Search for the cell housing the specified text and yield its (x, y) center coordinate. 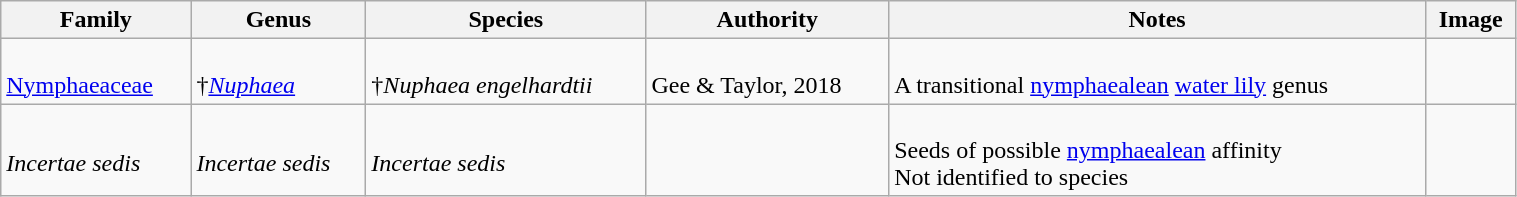
†Nuphaea (278, 72)
Nymphaeaceae (96, 72)
A transitional nymphaealean water lily genus (1158, 72)
Seeds of possible nymphaealean affinityNot identified to species (1158, 150)
Image (1470, 20)
Gee & Taylor, 2018 (768, 72)
†Nuphaea engelhardtii (506, 72)
Family (96, 20)
Authority (768, 20)
Genus (278, 20)
Notes (1158, 20)
Species (506, 20)
